Return [x, y] of the center of cell containing provided text 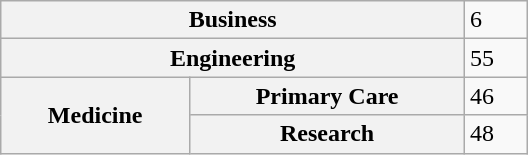
Medicine [96, 115]
Primary Care [328, 96]
6 [496, 20]
46 [496, 96]
Research [328, 134]
Engineering [233, 58]
55 [496, 58]
48 [496, 134]
Business [233, 20]
